Locate the cell with the specified text and output its [X, Y] center coordinate. 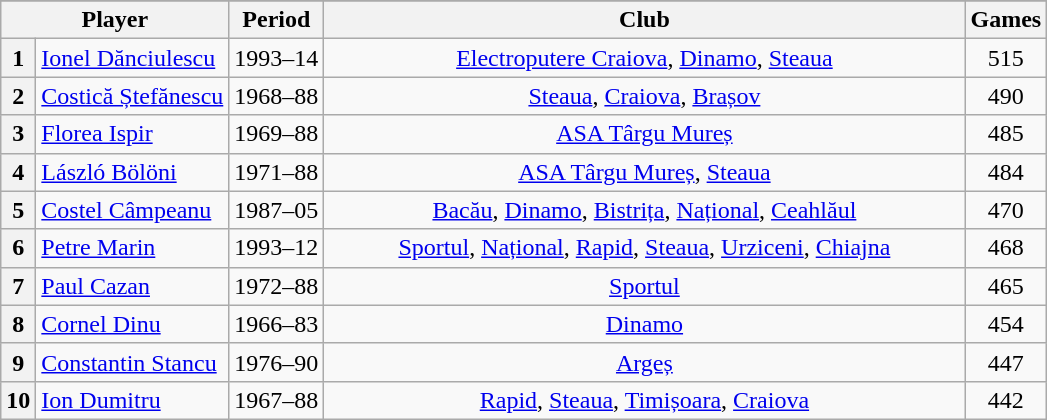
Argeș [644, 362]
Costel Câmpeanu [132, 210]
Sportul, Național, Rapid, Steaua, Urziceni, Chiajna [644, 248]
Costică Ștefănescu [132, 96]
442 [1006, 400]
Club [644, 20]
8 [18, 324]
László Bölöni [132, 172]
1993–14 [276, 58]
Sportul [644, 286]
Games [1006, 20]
1966–83 [276, 324]
9 [18, 362]
465 [1006, 286]
6 [18, 248]
ASA Târgu Mureș, Steaua [644, 172]
Steaua, Craiova, Brașov [644, 96]
Ion Dumitru [132, 400]
4 [18, 172]
Paul Cazan [132, 286]
1976–90 [276, 362]
Period [276, 20]
Florea Ispir [132, 134]
447 [1006, 362]
470 [1006, 210]
490 [1006, 96]
484 [1006, 172]
Petre Marin [132, 248]
Dinamo [644, 324]
ASA Târgu Mureș [644, 134]
454 [1006, 324]
1971–88 [276, 172]
1993–12 [276, 248]
Constantin Stancu [132, 362]
Player [115, 20]
7 [18, 286]
1987–05 [276, 210]
1967–88 [276, 400]
3 [18, 134]
1 [18, 58]
1972–88 [276, 286]
Ionel Dănciulescu [132, 58]
Bacău, Dinamo, Bistrița, Național, Ceahlăul [644, 210]
485 [1006, 134]
468 [1006, 248]
Cornel Dinu [132, 324]
5 [18, 210]
Electroputere Craiova, Dinamo, Steaua [644, 58]
1968–88 [276, 96]
1969–88 [276, 134]
515 [1006, 58]
2 [18, 96]
Rapid, Steaua, Timișoara, Craiova [644, 400]
10 [18, 400]
